Extract the (X, Y) coordinate from the center of the cell holding the provided text.  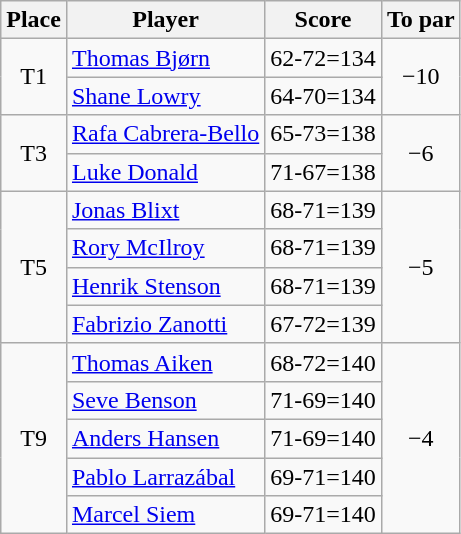
62-72=134 (324, 58)
Rafa Cabrera-Bello (165, 134)
67-72=139 (324, 324)
−10 (420, 77)
Henrik Stenson (165, 286)
Thomas Aiken (165, 362)
Marcel Siem (165, 515)
Luke Donald (165, 172)
71-67=138 (324, 172)
Thomas Bjørn (165, 58)
Rory McIlroy (165, 248)
T3 (34, 153)
Place (34, 20)
−5 (420, 267)
Jonas Blixt (165, 210)
−6 (420, 153)
64-70=134 (324, 96)
Pablo Larrazábal (165, 477)
65-73=138 (324, 134)
−4 (420, 438)
To par (420, 20)
T1 (34, 77)
Player (165, 20)
Shane Lowry (165, 96)
Score (324, 20)
Anders Hansen (165, 438)
T5 (34, 267)
Fabrizio Zanotti (165, 324)
T9 (34, 438)
68-72=140 (324, 362)
Seve Benson (165, 400)
